Pinpoint the cell where the given text exists, returning its [x, y] midpoint coordinate. 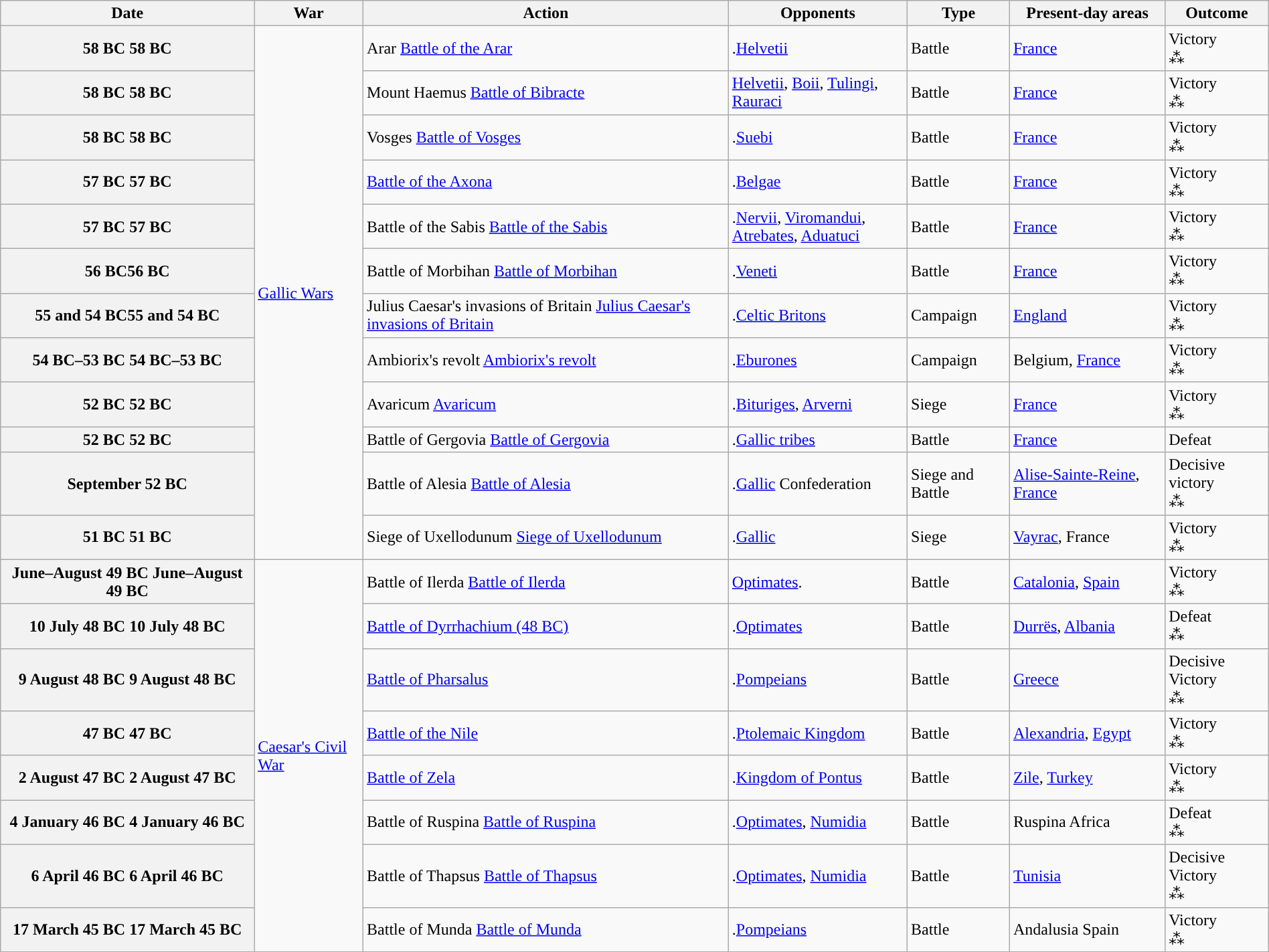
Ambiorix's revolt Ambiorix's revolt [546, 360]
.Celtic Britons [818, 316]
War [309, 13]
4 January 46 BC 4 January 46 BC [127, 823]
10 July 48 BC 10 July 48 BC [127, 626]
Battle of Thapsus Battle of Thapsus [546, 876]
.Helvetii [818, 48]
.Belgae [818, 182]
Battle of the Axona [546, 182]
Battle of Ilerda Battle of Ilerda [546, 582]
Battle of the Sabis Battle of the Sabis [546, 226]
.Suebi [818, 138]
Siege of Uxellodunum Siege of Uxellodunum [546, 538]
Battle of Morbihan Battle of Morbihan [546, 272]
Battle of Dyrrhachium (48 BC) [546, 626]
Alise-Sainte-Reine, France [1087, 484]
Alexandria, Egypt [1087, 733]
England [1087, 316]
Mount Haemus Battle of Bibracte [546, 92]
Action [546, 13]
Battle of Zela [546, 777]
Battle of Pharsalus [546, 680]
Arar Battle of the Arar [546, 48]
.Eburones [818, 360]
.Gallic [818, 538]
Defeat [1217, 440]
June–August 49 BC June–August 49 BC [127, 582]
Ruspina Africa [1087, 823]
Optimates. [818, 582]
.Optimates [818, 626]
Battle of Alesia Battle of Alesia [546, 484]
Battle of Munda Battle of Munda [546, 930]
Andalusia Spain [1087, 930]
9 August 48 BC 9 August 48 BC [127, 680]
6 April 46 BC 6 April 46 BC [127, 876]
Date [127, 13]
55 and 54 BC55 and 54 BC [127, 316]
Battle of Gergovia Battle of Gergovia [546, 440]
September 52 BC [127, 484]
Greece [1087, 680]
.Gallic tribes [818, 440]
Zile, Turkey [1087, 777]
Gallic Wars [309, 293]
Catalonia, Spain [1087, 582]
Decisive victory⁂ [1217, 484]
Battle of Ruspina Battle of Ruspina [546, 823]
54 BC–53 BC 54 BC–53 BC [127, 360]
Durrës, Albania [1087, 626]
Type [958, 13]
Avaricum Avaricum [546, 404]
.Nervii, Viromandui,Atrebates, Aduatuci [818, 226]
.Veneti [818, 272]
Present-day areas [1087, 13]
.Bituriges, Arverni [818, 404]
Caesar's Civil War [309, 755]
Battle of the Nile [546, 733]
.Ptolemaic Kingdom [818, 733]
Tunisia [1087, 876]
56 BC56 BC [127, 272]
2 August 47 BC 2 August 47 BC [127, 777]
Julius Caesar's invasions of Britain Julius Caesar's invasions of Britain [546, 316]
Outcome [1217, 13]
Opponents [818, 13]
51 BC 51 BC [127, 538]
Helvetii, Boii, Tulingi, Rauraci [818, 92]
.Gallic Confederation [818, 484]
Vayrac, France [1087, 538]
47 BC 47 BC [127, 733]
Belgium, France [1087, 360]
Vosges Battle of Vosges [546, 138]
17 March 45 BC 17 March 45 BC [127, 930]
Siege and Battle [958, 484]
.Kingdom of Pontus [818, 777]
